Extract the (x, y) coordinate from the center of the cell holding the provided text.  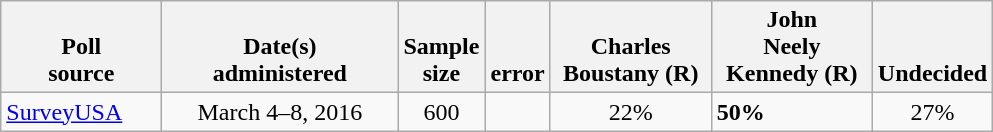
50% (792, 112)
error (518, 47)
March 4–8, 2016 (280, 112)
22% (630, 112)
Samplesize (442, 47)
600 (442, 112)
CharlesBoustany (R) (630, 47)
Date(s)administered (280, 47)
SurveyUSA (82, 112)
27% (932, 112)
Pollsource (82, 47)
JohnNeelyKennedy (R) (792, 47)
Undecided (932, 47)
